Locate the cell with the specified text and output its (X, Y) center coordinate. 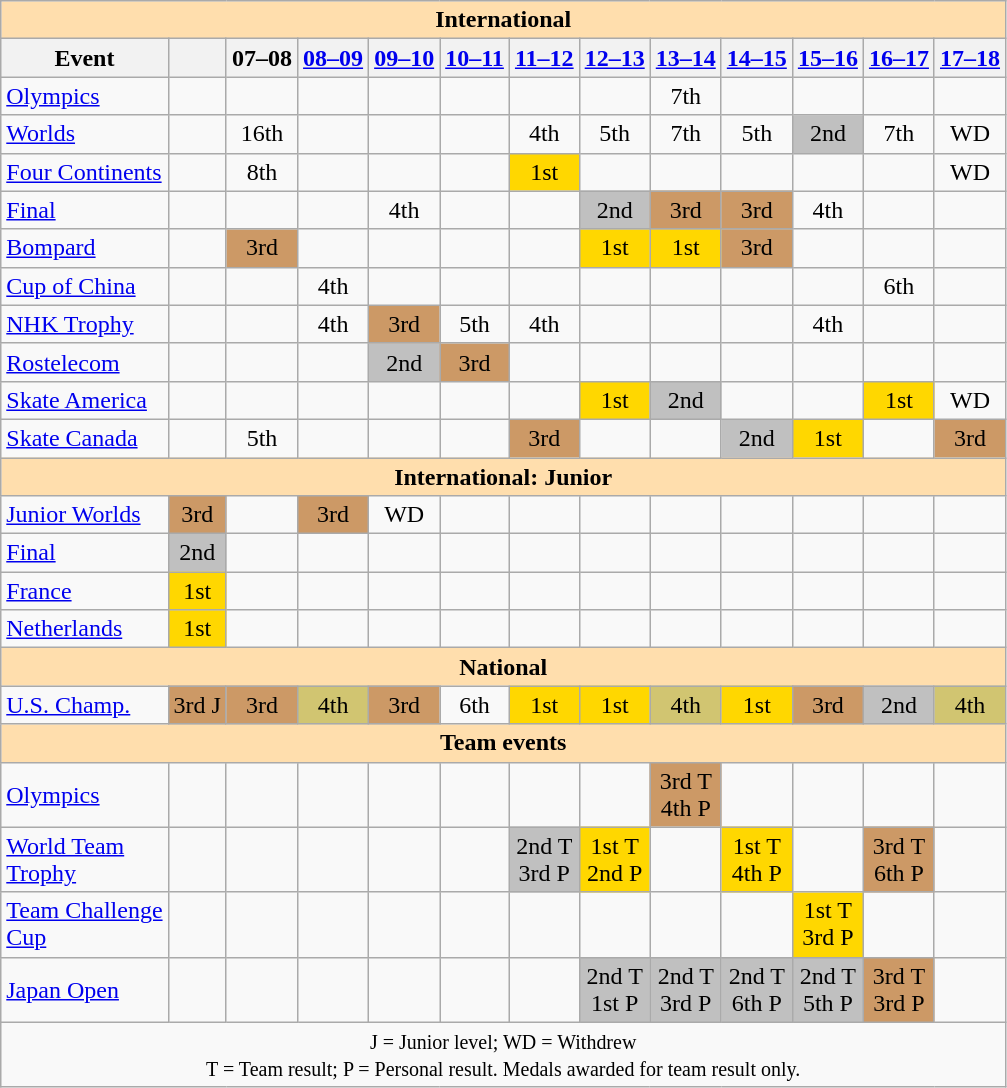
Skate Canada (84, 438)
2nd T 6th P (756, 990)
NHK Trophy (84, 324)
Team ChallengeCup (84, 924)
1st T 2nd P (614, 860)
12–13 (614, 58)
17–18 (970, 58)
1st T 3rd P (828, 924)
International (504, 20)
Rostelecom (84, 362)
11–12 (544, 58)
Team events (504, 743)
2nd T 5th P (828, 990)
07–08 (262, 58)
10–11 (475, 58)
International: Junior (504, 477)
World TeamTrophy (84, 860)
Cup of China (84, 286)
Bompard (84, 248)
3rd T 3rd P (898, 990)
Junior Worlds (84, 515)
Skate America (84, 400)
Event (84, 58)
National (504, 667)
2nd T 1st P (614, 990)
3rd T 6th P (898, 860)
Worlds (84, 134)
Four Continents (84, 172)
1st T 4th P (756, 860)
15–16 (828, 58)
France (84, 591)
8th (262, 172)
3rd T 4th P (686, 794)
14–15 (756, 58)
Japan Open (84, 990)
16th (262, 134)
U.S. Champ. (84, 705)
09–10 (404, 58)
Netherlands (84, 629)
3rd J (197, 705)
16–17 (898, 58)
J = Junior level; WD = Withdrew T = Team result; P = Personal result. Medals awarded for team result only. (504, 1054)
13–14 (686, 58)
08–09 (334, 58)
